Find where the given text appears and provide that cell's center as [X, Y] coordinate. 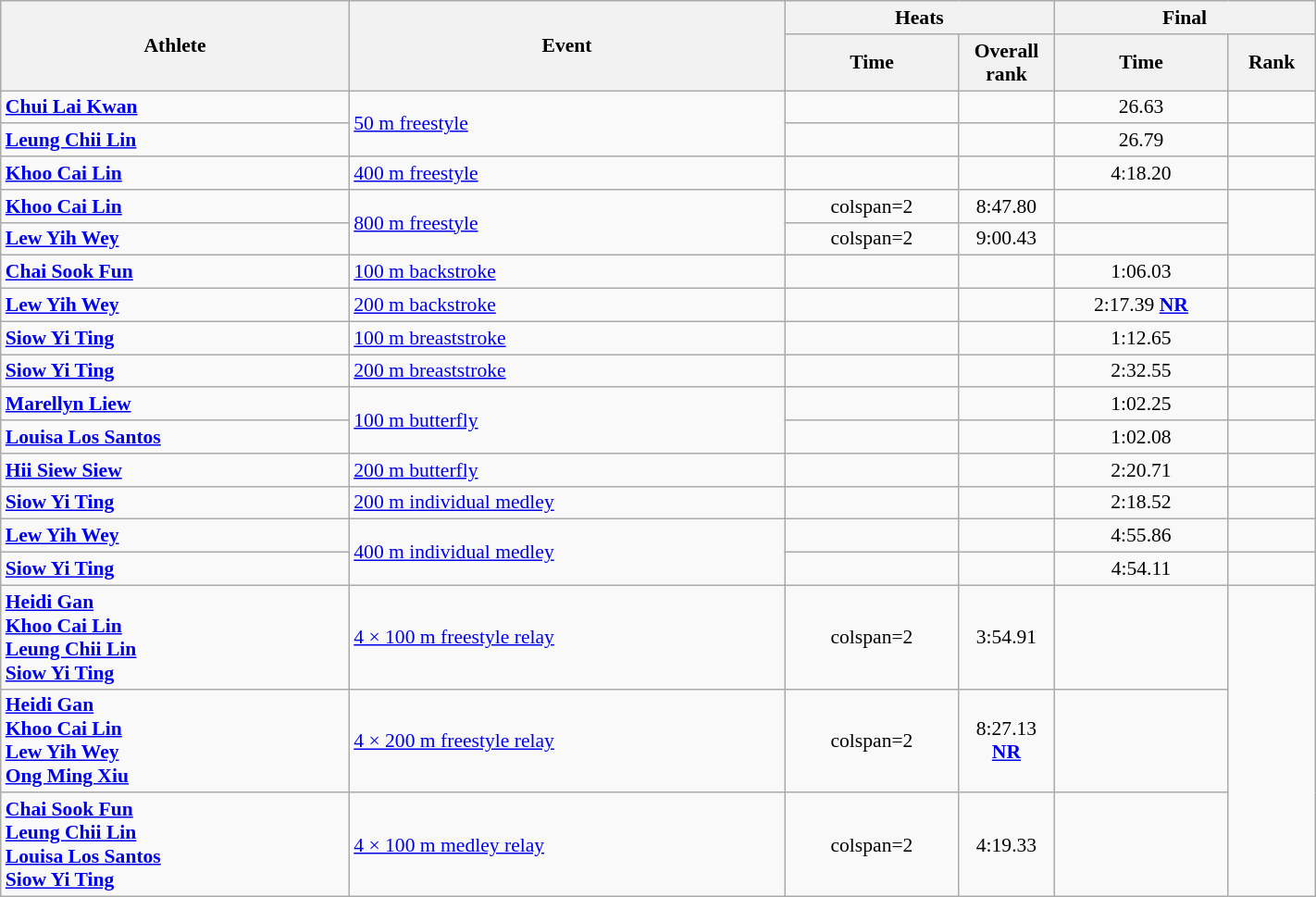
Hii Siew Siew [175, 470]
200 m individual medley [566, 503]
8:27.13 NR [1007, 741]
Final [1185, 18]
800 m freestyle [566, 222]
Chai Sook FunLeung Chii LinLouisa Los SantosSiow Yi Ting [175, 845]
Athlete [175, 46]
4:18.20 [1141, 173]
50 m freestyle [566, 124]
400 m freestyle [566, 173]
1:12.65 [1141, 338]
1:02.08 [1141, 437]
200 m backstroke [566, 305]
2:17.39 NR [1141, 305]
200 m butterfly [566, 470]
Heidi GanKhoo Cai LinLeung Chii LinSiow Yi Ting [175, 637]
400 m individual medley [566, 552]
Leung Chii Lin [175, 141]
4 × 200 m freestyle relay [566, 741]
3:54.91 [1007, 637]
4:54.11 [1141, 569]
Heidi GanKhoo Cai LinLew Yih WeyOng Ming Xiu [175, 741]
2:32.55 [1141, 371]
Louisa Los Santos [175, 437]
Rank [1272, 63]
4:55.86 [1141, 536]
26.63 [1141, 107]
2:18.52 [1141, 503]
2:20.71 [1141, 470]
8:47.80 [1007, 206]
Overall rank [1007, 63]
1:06.03 [1141, 272]
100 m butterfly [566, 420]
200 m breaststroke [566, 371]
9:00.43 [1007, 239]
26.79 [1141, 141]
100 m breaststroke [566, 338]
4 × 100 m freestyle relay [566, 637]
Heats [920, 18]
Marellyn Liew [175, 405]
1:02.25 [1141, 405]
Chai Sook Fun [175, 272]
4:19.33 [1007, 845]
100 m backstroke [566, 272]
4 × 100 m medley relay [566, 845]
Chui Lai Kwan [175, 107]
Event [566, 46]
